Determine the [x, y] coordinate at the center of the cell enclosing the given text.  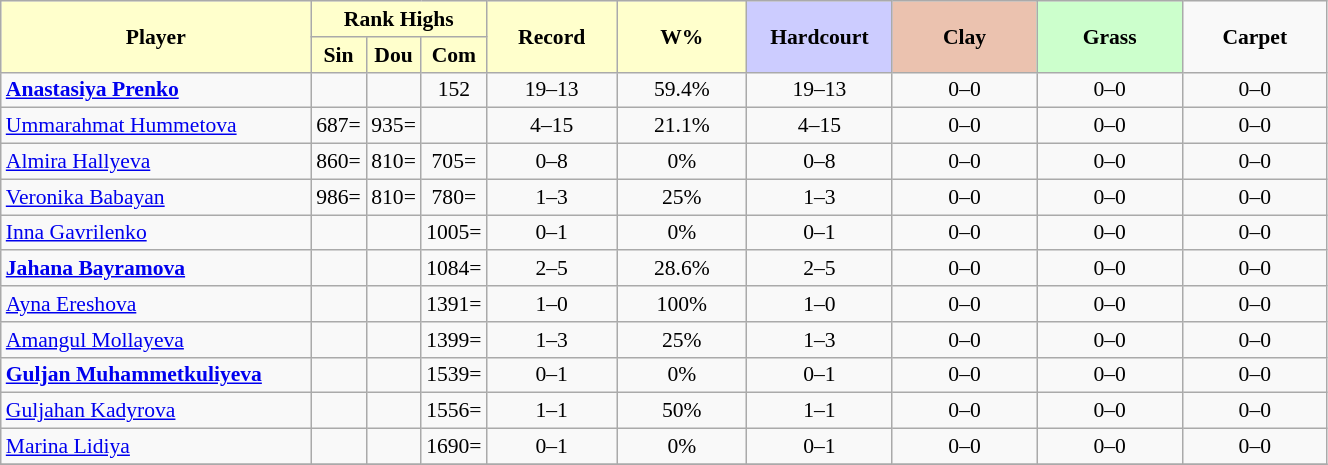
687= [338, 126]
Grass [1110, 36]
Ummarahmat Hummetova [156, 126]
Rank Highs [399, 19]
21.1% [682, 126]
Almira Hallyeva [156, 162]
Guljahan Kadyrova [156, 411]
Player [156, 36]
Carpet [1254, 36]
152 [454, 90]
59.4% [682, 90]
Anastasiya Prenko [156, 90]
Ayna Ereshova [156, 304]
Record [552, 36]
986= [338, 197]
Sin [338, 55]
1556= [454, 411]
28.6% [682, 269]
Com [454, 55]
Guljan Muhammetkuliyeva [156, 375]
Dou [394, 55]
100% [682, 304]
Clay [964, 36]
Marina Lidiya [156, 447]
1690= [454, 447]
Amangul Mollayeva [156, 340]
1391= [454, 304]
860= [338, 162]
705= [454, 162]
Jahana Bayramova [156, 269]
1084= [454, 269]
780= [454, 197]
Inna Gavrilenko [156, 233]
1005= [454, 233]
50% [682, 411]
Veronika Babayan [156, 197]
935= [394, 126]
1399= [454, 340]
Hardcourt [820, 36]
W% [682, 36]
1539= [454, 375]
